Detect which cell encompasses the target text, then output its (X, Y) center coordinate. 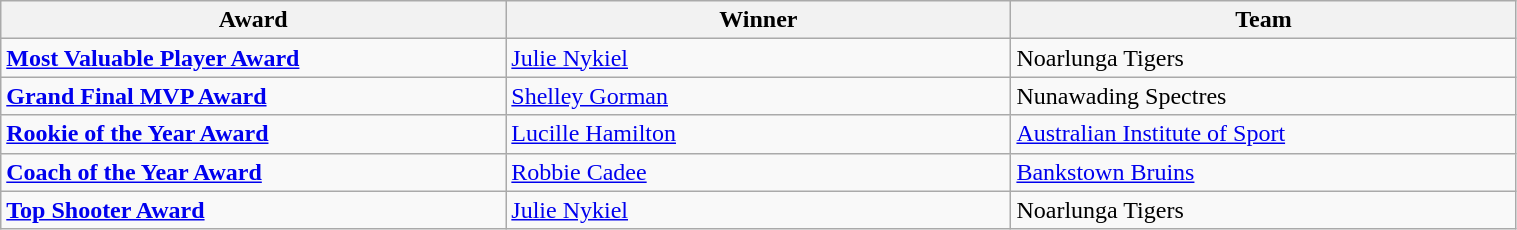
Grand Final MVP Award (254, 96)
Winner (758, 20)
Most Valuable Player Award (254, 58)
Shelley Gorman (758, 96)
Rookie of the Year Award (254, 134)
Bankstown Bruins (1264, 172)
Award (254, 20)
Lucille Hamilton (758, 134)
Top Shooter Award (254, 210)
Coach of the Year Award (254, 172)
Australian Institute of Sport (1264, 134)
Robbie Cadee (758, 172)
Team (1264, 20)
Nunawading Spectres (1264, 96)
